Determine the [X, Y] coordinate at the center of the cell enclosing the given text.  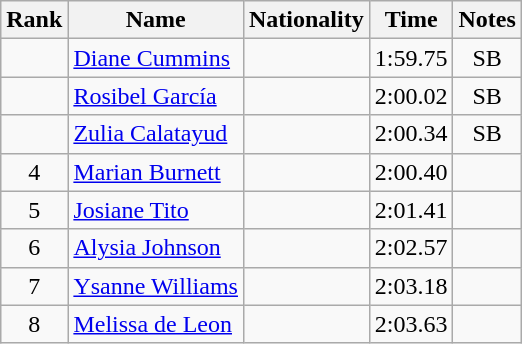
2:00.02 [411, 96]
Melissa de Leon [156, 324]
Ysanne Williams [156, 286]
7 [34, 286]
Rosibel García [156, 96]
2:00.40 [411, 172]
8 [34, 324]
Josiane Tito [156, 210]
Nationality [306, 20]
2:03.63 [411, 324]
Alysia Johnson [156, 248]
Notes [487, 20]
1:59.75 [411, 58]
Marian Burnett [156, 172]
Diane Cummins [156, 58]
6 [34, 248]
2:02.57 [411, 248]
Rank [34, 20]
2:01.41 [411, 210]
4 [34, 172]
Time [411, 20]
Name [156, 20]
2:00.34 [411, 134]
2:03.18 [411, 286]
5 [34, 210]
Zulia Calatayud [156, 134]
